Provide the (x, y) coordinate of the cell's center where the given text is located.  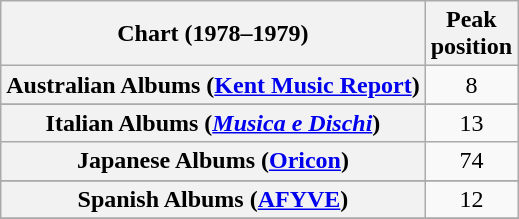
12 (471, 199)
Australian Albums (Kent Music Report) (213, 85)
Italian Albums (Musica e Dischi) (213, 123)
8 (471, 85)
Spanish Albums (AFYVE) (213, 199)
13 (471, 123)
Peakposition (471, 34)
Chart (1978–1979) (213, 34)
Japanese Albums (Oricon) (213, 161)
74 (471, 161)
